Scan for the cell matching the given text and deliver its [x, y] coordinate at center. 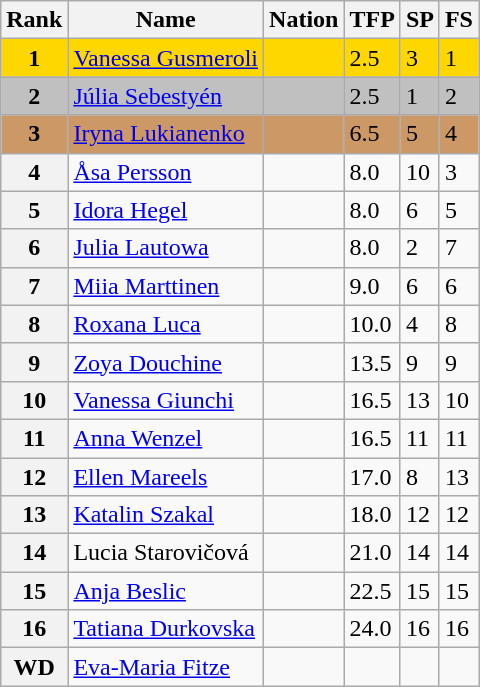
WD [34, 667]
Miia Marttinen [166, 286]
Zoya Douchine [166, 362]
Iryna Lukianenko [166, 134]
10.0 [372, 324]
TFP [372, 20]
Name [166, 20]
6.5 [372, 134]
18.0 [372, 515]
24.0 [372, 629]
SP [420, 20]
21.0 [372, 553]
9.0 [372, 286]
Nation [304, 20]
Anja Beslic [166, 591]
22.5 [372, 591]
Roxana Luca [166, 324]
Julia Lautowa [166, 248]
Idora Hegel [166, 210]
Vanessa Giunchi [166, 400]
17.0 [372, 477]
Júlia Sebestyén [166, 96]
Anna Wenzel [166, 438]
Lucia Starovičová [166, 553]
Rank [34, 20]
13.5 [372, 362]
Ellen Mareels [166, 477]
Katalin Szakal [166, 515]
FS [458, 20]
Vanessa Gusmeroli [166, 58]
Åsa Persson [166, 172]
Tatiana Durkovska [166, 629]
Eva-Maria Fitze [166, 667]
